Output the [X, Y] coordinate of the center of the cell containing the given text.  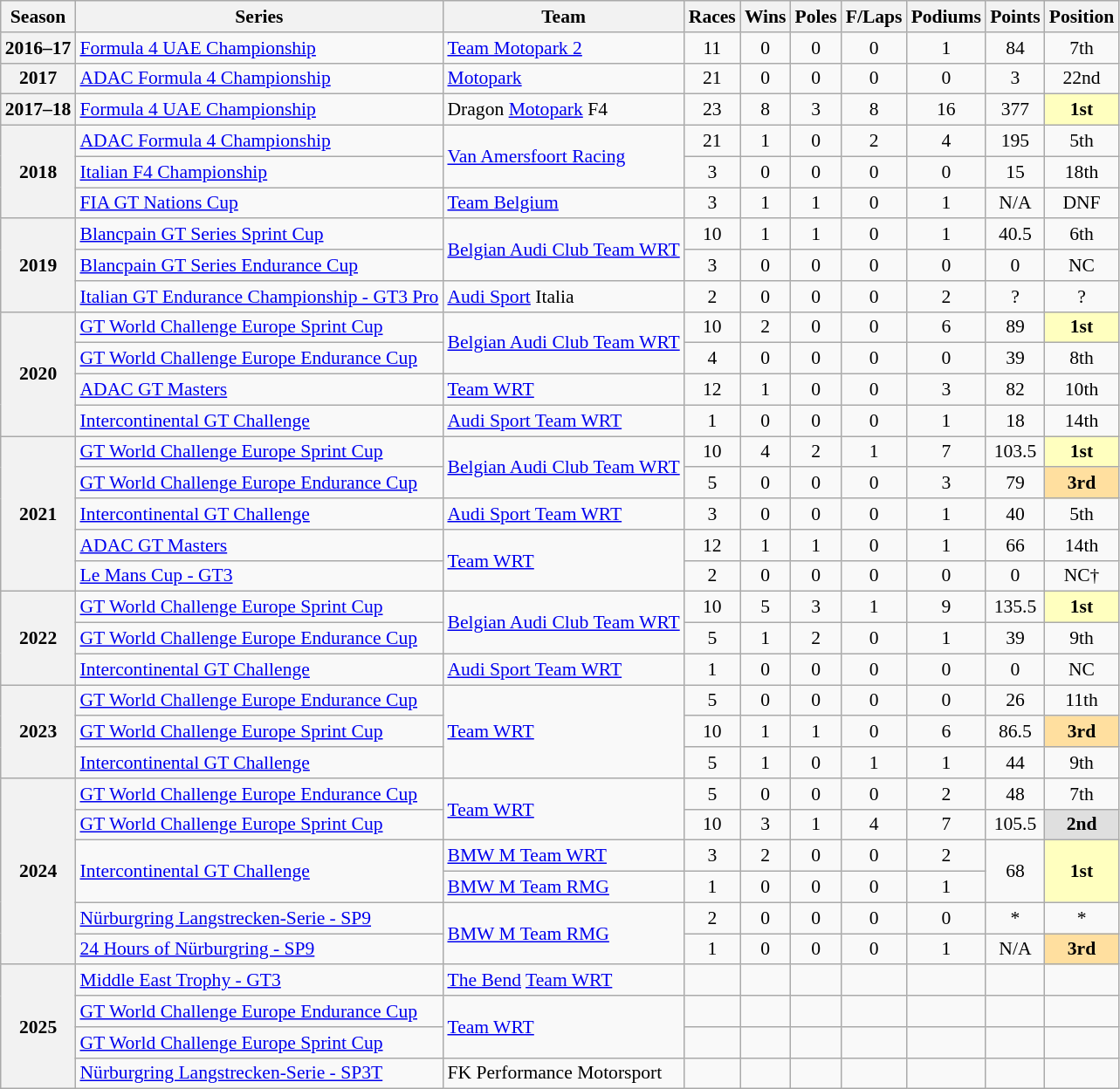
BMW M Team WRT [563, 856]
24 Hours of Nürburgring - SP9 [258, 949]
66 [1015, 545]
48 [1015, 794]
2nd [1082, 825]
79 [1015, 483]
103.5 [1015, 452]
2019 [38, 265]
Middle East Trophy - GT3 [258, 981]
18 [1015, 421]
Nürburgring Langstrecken-Serie - SP9 [258, 918]
10th [1082, 390]
44 [1015, 763]
Team Belgium [563, 203]
105.5 [1015, 825]
Races [712, 17]
Motopark [563, 79]
Points [1015, 17]
15 [1015, 172]
Italian F4 Championship [258, 172]
68 [1015, 871]
86.5 [1015, 732]
195 [1015, 141]
Audi Sport Italia [563, 297]
22nd [1082, 79]
2017–18 [38, 110]
2016–17 [38, 48]
11 [712, 48]
F/Laps [875, 17]
82 [1015, 390]
18th [1082, 172]
11th [1082, 701]
Team [563, 17]
Series [258, 17]
8th [1082, 359]
DNF [1082, 203]
Season [38, 17]
FIA GT Nations Cup [258, 203]
Blancpain GT Series Endurance Cup [258, 265]
Position [1082, 17]
Podiums [946, 17]
89 [1015, 327]
2022 [38, 639]
Italian GT Endurance Championship - GT3 Pro [258, 297]
Le Mans Cup - GT3 [258, 576]
Van Amersfoort Racing [563, 157]
FK Performance Motorsport [563, 1073]
2020 [38, 373]
2025 [38, 1027]
2018 [38, 173]
The Bend Team WRT [563, 981]
23 [712, 110]
2023 [38, 731]
Dragon Motopark F4 [563, 110]
2021 [38, 514]
84 [1015, 48]
Poles [816, 17]
377 [1015, 110]
40.5 [1015, 235]
2024 [38, 872]
9 [946, 607]
NC† [1082, 576]
Blancpain GT Series Sprint Cup [258, 235]
Team Motopark 2 [563, 48]
Wins [766, 17]
26 [1015, 701]
135.5 [1015, 607]
2017 [38, 79]
6th [1082, 235]
Nürburgring Langstrecken-Serie - SP3T [258, 1073]
16 [946, 110]
40 [1015, 514]
